Scan for the cell matching the given text and deliver its (X, Y) coordinate at center. 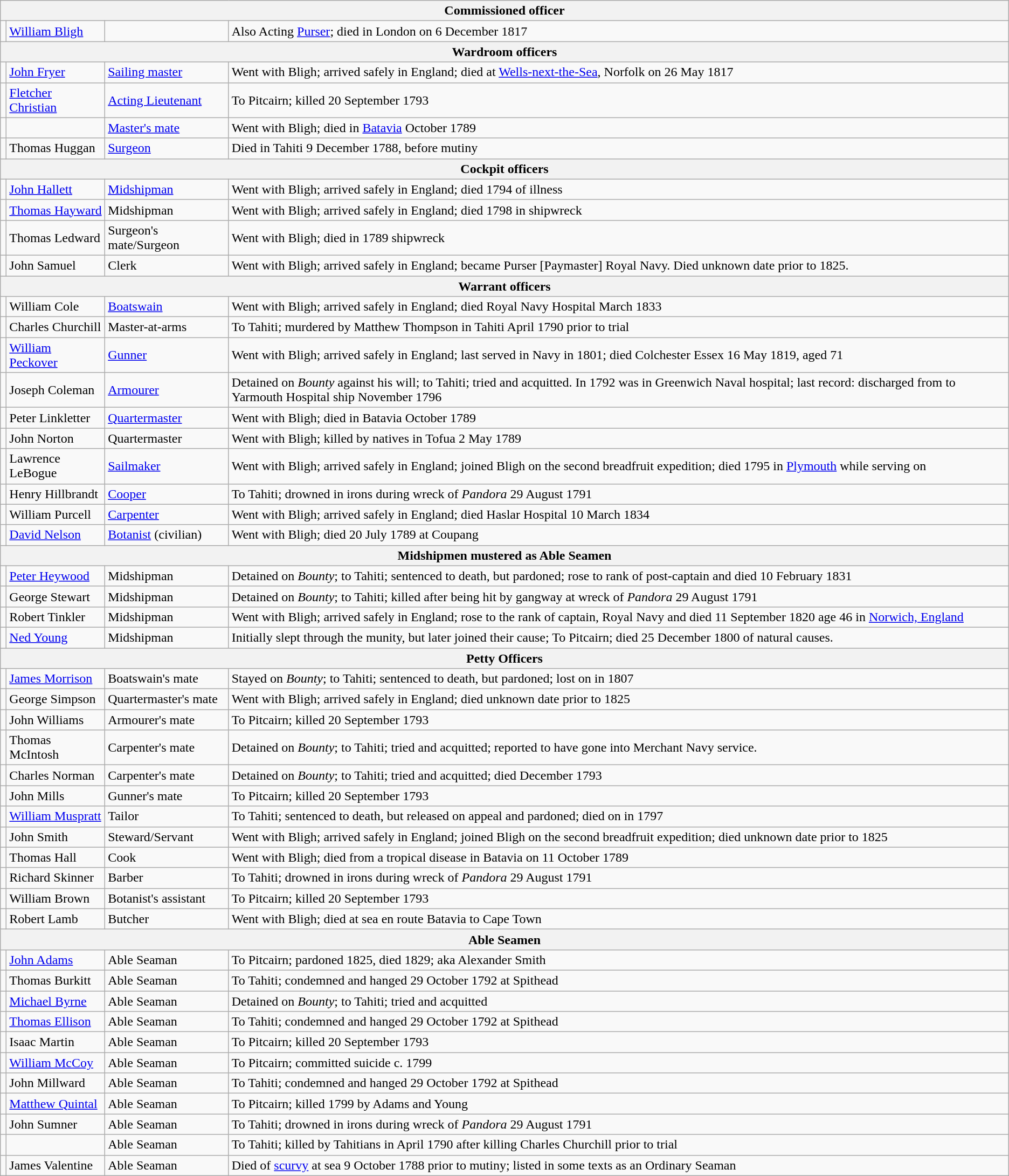
Went with Bligh; died at sea en route Batavia to Cape Town (619, 919)
William Muspratt (56, 816)
Thomas Hall (56, 857)
Able Seamen (504, 939)
Ned Young (56, 637)
John Millward (56, 1083)
Thomas Ledward (56, 237)
Thomas McIntosh (56, 747)
John Samuel (56, 265)
Lawrence LeBogue (56, 466)
John Fryer (56, 72)
Cook (167, 857)
Died of scurvy at sea 9 October 1788 prior to mutiny; listed in some texts as an Ordinary Seaman (619, 1165)
James Morrison (56, 679)
Went with Bligh; arrived safely in England; rose to the rank of captain, Royal Navy and died 11 September 1820 age 46 in Norwich, England (619, 617)
James Valentine (56, 1165)
Thomas Hayward (56, 210)
John Mills (56, 796)
Barber (167, 878)
Fletcher Christian (56, 100)
John Sumner (56, 1124)
Boatswain (167, 307)
Detained on Bounty; to Tahiti; tried and acquitted (619, 1001)
To Pitcairn; committed suicide c. 1799 (619, 1063)
Died in Tahiti 9 December 1788, before mutiny (619, 148)
Butcher (167, 919)
Went with Bligh; killed by natives in Tofua 2 May 1789 (619, 438)
Went with Bligh; arrived safely in England; became Purser [Paymaster] Royal Navy. Died unknown date prior to 1825. (619, 265)
William Purcell (56, 514)
John Smith (56, 837)
George Simpson (56, 699)
Gunner (167, 355)
George Stewart (56, 596)
Botanist (civilian) (167, 535)
To Tahiti; sentenced to death, but released on appeal and pardoned; died on in 1797 (619, 816)
Went with Bligh; died from a tropical disease in Batavia on 11 October 1789 (619, 857)
Also Acting Purser; died in London on 6 December 1817 (619, 31)
Armourer's mate (167, 720)
Thomas Burkitt (56, 980)
Charles Norman (56, 775)
To Pitcairn; killed 1799 by Adams and Young (619, 1104)
Went with Bligh; arrived safely in England; last served in Navy in 1801; died Colchester Essex 16 May 1819, aged 71 (619, 355)
William Bligh (56, 31)
Went with Bligh; arrived safely in England; died 1798 in shipwreck (619, 210)
William Brown (56, 898)
Stayed on Bounty; to Tahiti; sentenced to death, but pardoned; lost on in 1807 (619, 679)
Botanist's assistant (167, 898)
To Pitcairn; pardoned 1825, died 1829; aka Alexander Smith (619, 960)
Master-at-arms (167, 327)
Midshipmen mustered as Able Seamen (504, 555)
Went with Bligh; arrived safely in England; died 1794 of illness (619, 189)
To Tahiti; killed by Tahitians in April 1790 after killing Charles Churchill prior to trial (619, 1145)
Steward/Servant (167, 837)
Detained on Bounty; to Tahiti; sentenced to death, but pardoned; rose to rank of post-captain and died 10 February 1831 (619, 576)
David Nelson (56, 535)
Richard Skinner (56, 878)
Warrant officers (504, 286)
Wardroom officers (504, 52)
Gunner's mate (167, 796)
Cockpit officers (504, 169)
Surgeon (167, 148)
Thomas Ellison (56, 1022)
Robert Tinkler (56, 617)
Armourer (167, 390)
Master's mate (167, 128)
Sailing master (167, 72)
John Hallett (56, 189)
Henry Hillbrandt (56, 494)
Tailor (167, 816)
Petty Officers (504, 658)
Went with Bligh; died in 1789 shipwreck (619, 237)
Sailmaker (167, 466)
Peter Heywood (56, 576)
Matthew Quintal (56, 1104)
Surgeon's mate/Surgeon (167, 237)
Went with Bligh; arrived safely in England; died at Wells-next-the-Sea, Norfolk on 26 May 1817 (619, 72)
Went with Bligh; arrived safely in England; died Haslar Hospital 10 March 1834 (619, 514)
Michael Byrne (56, 1001)
Went with Bligh; arrived safely in England; died Royal Navy Hospital March 1833 (619, 307)
Went with Bligh; arrived safely in England; joined Bligh on the second breadfruit expedition; died unknown date prior to 1825 (619, 837)
Detained on Bounty; to Tahiti; killed after being hit by gangway at wreck of Pandora 29 August 1791 (619, 596)
John Adams (56, 960)
Acting Lieutenant (167, 100)
William Cole (56, 307)
Carpenter (167, 514)
Joseph Coleman (56, 390)
Thomas Huggan (56, 148)
Commissioned officer (504, 11)
Quartermaster's mate (167, 699)
Clerk (167, 265)
Went with Bligh; died 20 July 1789 at Coupang (619, 535)
John Williams (56, 720)
Robert Lamb (56, 919)
Went with Bligh; arrived safely in England; joined Bligh on the second breadfruit expedition; died 1795 in Plymouth while serving on (619, 466)
John Norton (56, 438)
William Peckover (56, 355)
Detained on Bounty; to Tahiti; tried and acquitted; reported to have gone into Merchant Navy service. (619, 747)
To Tahiti; murdered by Matthew Thompson in Tahiti April 1790 prior to trial (619, 327)
Detained on Bounty; to Tahiti; tried and acquitted; died December 1793 (619, 775)
Charles Churchill (56, 327)
Cooper (167, 494)
Peter Linkletter (56, 418)
Boatswain's mate (167, 679)
Initially slept through the munity, but later joined their cause; To Pitcairn; died 25 December 1800 of natural causes. (619, 637)
Isaac Martin (56, 1042)
William McCoy (56, 1063)
Went with Bligh; arrived safely in England; died unknown date prior to 1825 (619, 699)
